Capture the cell that displays the provided text and extract its [X, Y] central coordinate. 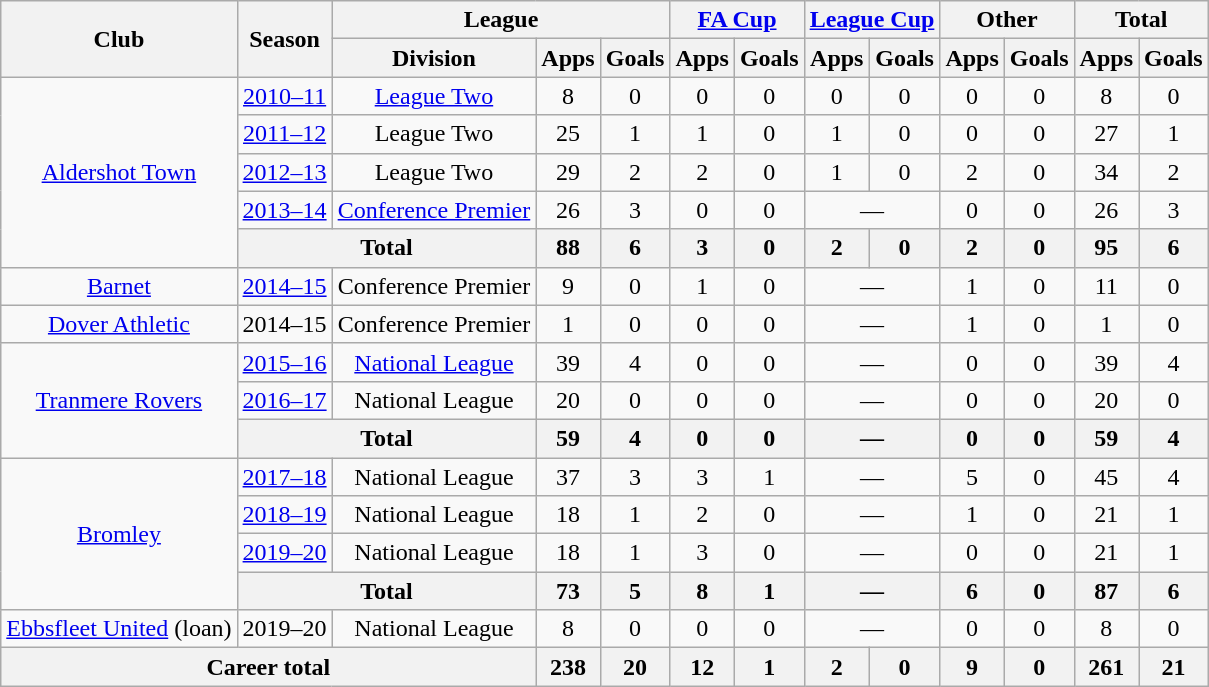
88 [568, 248]
34 [1106, 172]
League [501, 20]
Dover Athletic [119, 324]
Season [284, 39]
Ebbsfleet United (loan) [119, 629]
87 [1106, 591]
Tranmere Rovers [119, 400]
FA Cup [737, 20]
238 [568, 667]
Division [434, 58]
2013–14 [284, 210]
Aldershot Town [119, 172]
2018–19 [284, 515]
2011–12 [284, 134]
Other [1007, 20]
2016–17 [284, 400]
Barnet [119, 286]
12 [702, 667]
League Cup [872, 20]
2017–18 [284, 477]
37 [568, 477]
Career total [268, 667]
73 [568, 591]
Club [119, 39]
2015–16 [284, 362]
27 [1106, 134]
2010–11 [284, 96]
95 [1106, 248]
261 [1106, 667]
Bromley [119, 534]
2012–13 [284, 172]
25 [568, 134]
11 [1106, 286]
29 [568, 172]
45 [1106, 477]
